Capture the cell that displays the provided text and extract its [X, Y] central coordinate. 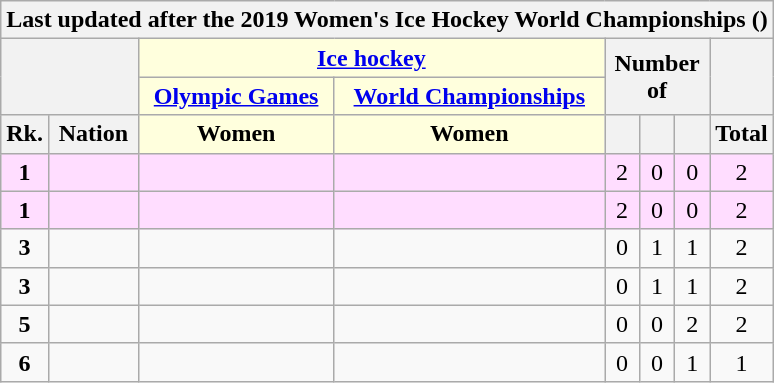
Olympic Games [236, 96]
Number of [656, 77]
5 [25, 324]
World Championships [469, 96]
Rk. [25, 134]
Ice hockey [371, 58]
Nation [93, 134]
6 [25, 362]
Total [742, 134]
Last updated after the 2019 Women's Ice Hockey World Championships () [387, 20]
